Scan for the cell matching the given text and deliver its [x, y] coordinate at center. 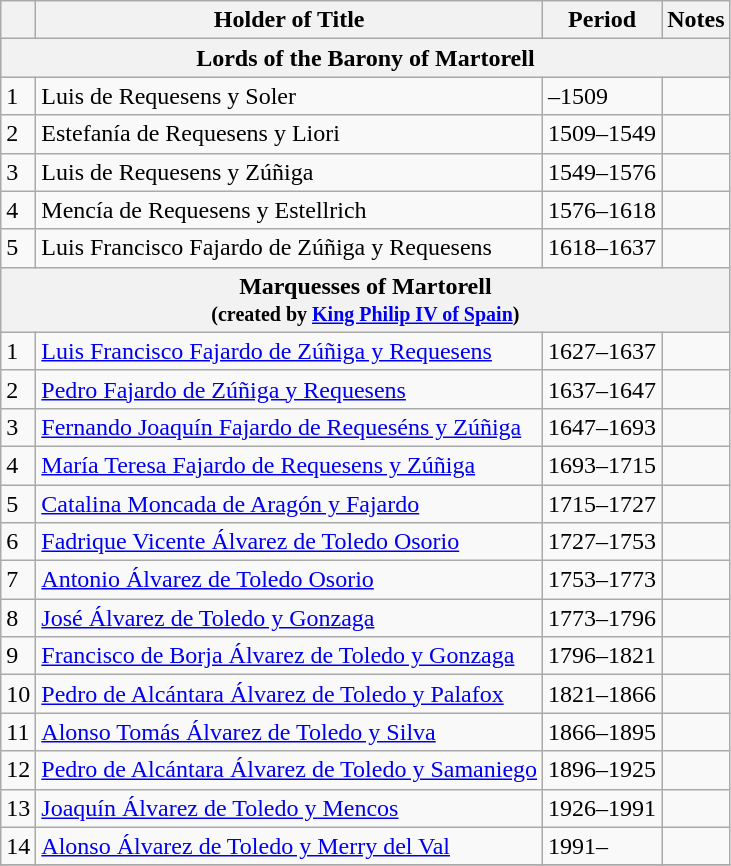
Alonso Tomás Álvarez de Toledo y Silva [290, 732]
1509–1549 [602, 134]
Pedro de Alcántara Álvarez de Toledo y Palafox [290, 694]
1693–1715 [602, 465]
Luis de Requesens y Zúñiga [290, 172]
1576–1618 [602, 210]
9 [18, 656]
1991– [602, 846]
10 [18, 694]
Luis de Requesens y Soler [290, 96]
Antonio Álvarez de Toledo Osorio [290, 580]
6 [18, 542]
Period [602, 20]
1926–1991 [602, 808]
Notes [696, 20]
1647–1693 [602, 427]
Joaquín Álvarez de Toledo y Mencos [290, 808]
1618–1637 [602, 248]
Holder of Title [290, 20]
1866–1895 [602, 732]
José Álvarez de Toledo y Gonzaga [290, 618]
Pedro de Alcántara Álvarez de Toledo y Samaniego [290, 770]
1627–1637 [602, 351]
Estefanía de Requesens y Liori [290, 134]
1727–1753 [602, 542]
13 [18, 808]
7 [18, 580]
Catalina Moncada de Aragón y Fajardo [290, 503]
Marquesses of Martorell(created by King Philip IV of Spain) [366, 300]
1637–1647 [602, 389]
–1509 [602, 96]
1549–1576 [602, 172]
María Teresa Fajardo de Requesens y Zúñiga [290, 465]
12 [18, 770]
14 [18, 846]
Lords of the Barony of Martorell [366, 58]
1753–1773 [602, 580]
Fadrique Vicente Álvarez de Toledo Osorio [290, 542]
Mencía de Requesens y Estellrich [290, 210]
1896–1925 [602, 770]
Francisco de Borja Álvarez de Toledo y Gonzaga [290, 656]
11 [18, 732]
Pedro Fajardo de Zúñiga y Requesens [290, 389]
1715–1727 [602, 503]
Alonso Álvarez de Toledo y Merry del Val [290, 846]
1773–1796 [602, 618]
8 [18, 618]
1796–1821 [602, 656]
Fernando Joaquín Fajardo de Requeséns y Zúñiga [290, 427]
1821–1866 [602, 694]
